Return the [x, y] coordinate for the center point of the cell that contains the specified text.  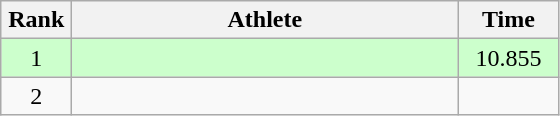
1 [36, 58]
2 [36, 96]
Rank [36, 20]
Athlete [265, 20]
10.855 [508, 58]
Time [508, 20]
